Output the (X, Y) coordinate of the center of the cell containing the given text.  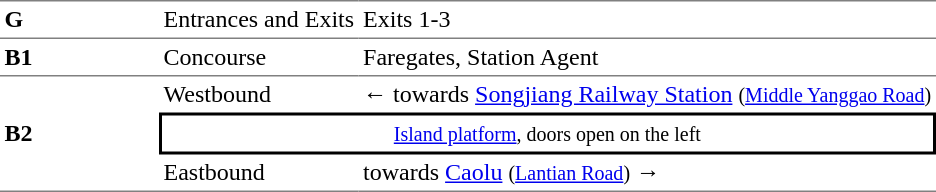
← towards Songjiang Railway Station (Middle Yanggao Road) (648, 94)
Westbound (259, 94)
Eastbound (259, 173)
G (80, 20)
Exits 1-3 (648, 20)
Concourse (259, 58)
Faregates, Station Agent (648, 58)
towards Caolu (Lantian Road) → (648, 173)
B2 (80, 134)
Entrances and Exits (259, 20)
Island platform, doors open on the left (548, 133)
B1 (80, 58)
